Capture the cell that displays the provided text and extract its [x, y] central coordinate. 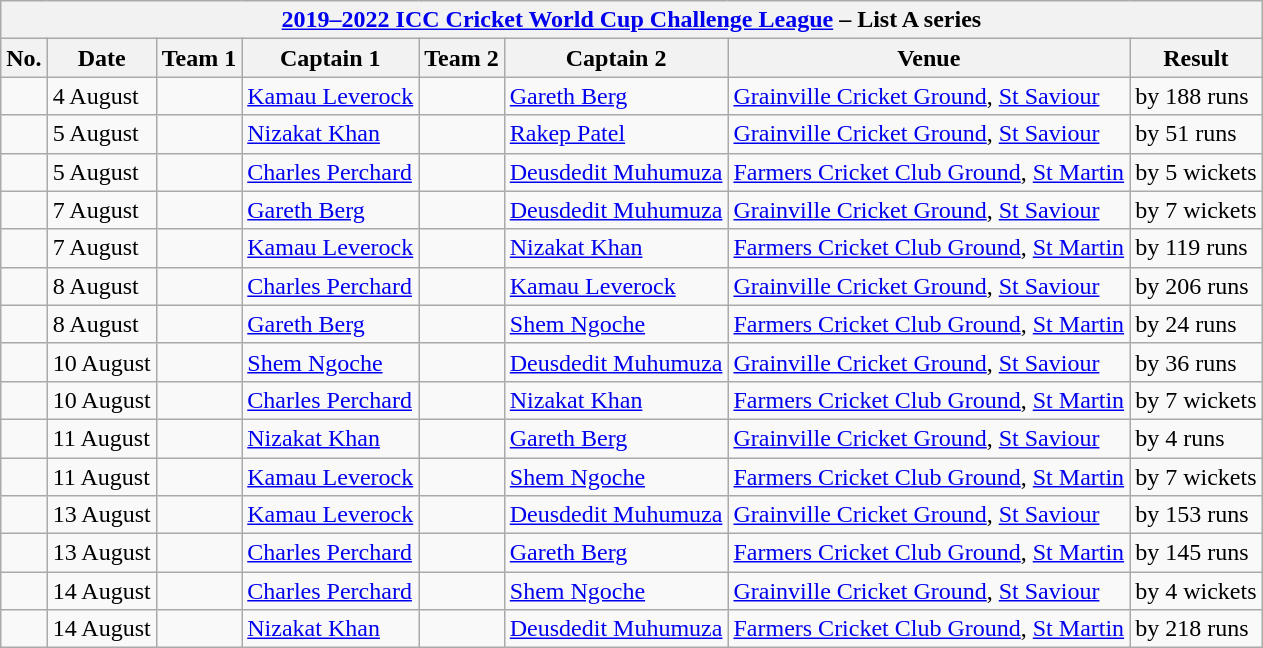
by 4 wickets [1196, 591]
by 5 wickets [1196, 172]
Date [102, 58]
No. [24, 58]
Captain 1 [330, 58]
Team 1 [199, 58]
by 51 runs [1196, 134]
by 218 runs [1196, 629]
2019–2022 ICC Cricket World Cup Challenge League – List A series [632, 20]
by 24 runs [1196, 324]
Venue [929, 58]
Captain 2 [616, 58]
by 206 runs [1196, 286]
by 119 runs [1196, 248]
Team 2 [462, 58]
4 August [102, 96]
by 4 runs [1196, 438]
Result [1196, 58]
Rakep Patel [616, 134]
by 188 runs [1196, 96]
by 36 runs [1196, 362]
by 153 runs [1196, 515]
by 145 runs [1196, 553]
